Search for the cell housing the specified text and yield its (X, Y) center coordinate. 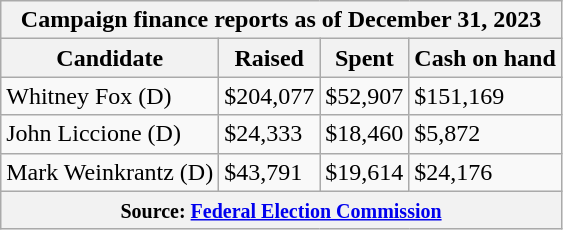
Raised (270, 58)
Source: Federal Election Commission (282, 210)
Spent (364, 58)
$52,907 (364, 96)
$5,872 (485, 134)
Whitney Fox (D) (110, 96)
$43,791 (270, 172)
$19,614 (364, 172)
$24,176 (485, 172)
$204,077 (270, 96)
$151,169 (485, 96)
Cash on hand (485, 58)
$24,333 (270, 134)
$18,460 (364, 134)
John Liccione (D) (110, 134)
Campaign finance reports as of December 31, 2023 (282, 20)
Candidate (110, 58)
Mark Weinkrantz (D) (110, 172)
